Detect which cell encompasses the target text, then output its (X, Y) center coordinate. 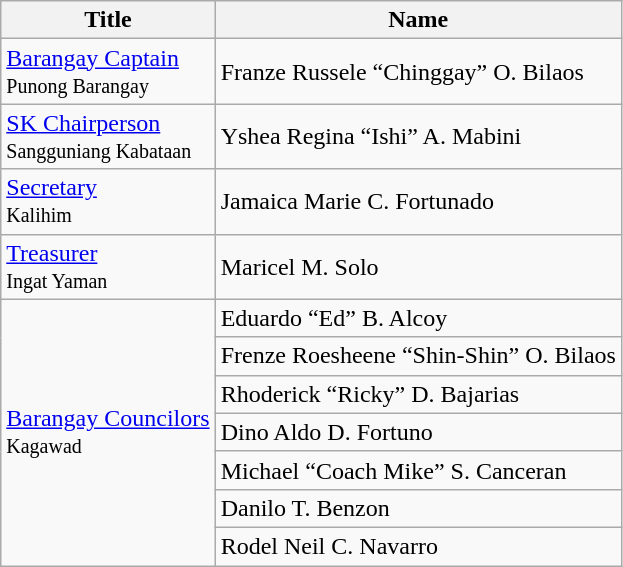
Name (418, 20)
Dino Aldo D. Fortuno (418, 432)
Eduardo “Ed” B. Alcoy (418, 318)
Jamaica Marie C. Fortunado (418, 202)
Barangay CouncilorsKagawad (108, 432)
Maricel M. Solo (418, 266)
Yshea Regina “Ishi” A. Mabini (418, 136)
Danilo T. Benzon (418, 508)
Barangay CaptainPunong Barangay (108, 72)
Frenze Roesheene “Shin-Shin” O. Bilaos (418, 356)
Franze Russele “Chinggay” O. Bilaos (418, 72)
TreasurerIngat Yaman (108, 266)
Rodel Neil C. Navarro (418, 546)
Michael “Coach Mike” S. Canceran (418, 470)
Title (108, 20)
SecretaryKalihim (108, 202)
Rhoderick “Ricky” D. Bajarias (418, 394)
SK ChairpersonSangguniang Kabataan (108, 136)
